Determine the [x, y] coordinate at the center of the cell enclosing the given text.  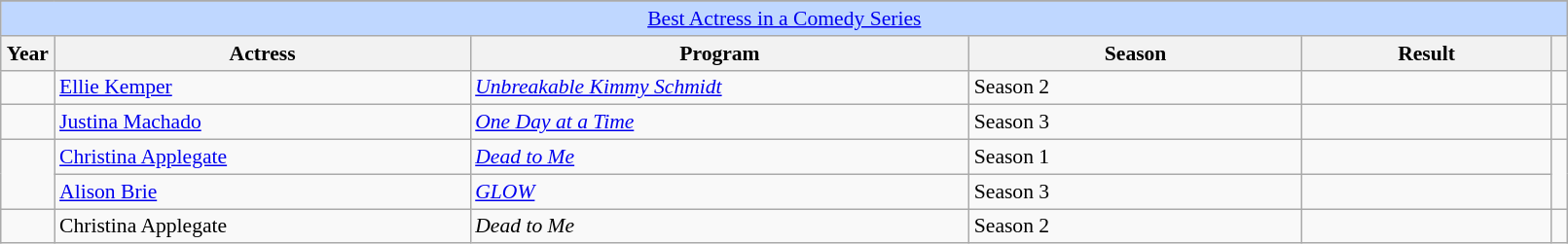
Program [720, 53]
Justina Machado [263, 122]
One Day at a Time [720, 122]
GLOW [720, 192]
Result [1426, 53]
Unbreakable Kimmy Schmidt [720, 87]
Alison Brie [263, 192]
Ellie Kemper [263, 87]
Actress [263, 53]
Season [1136, 53]
Year [27, 53]
Season 1 [1136, 157]
Best Actress in a Comedy Series [784, 18]
